Find where the given text appears and provide that cell's center as (X, Y) coordinate. 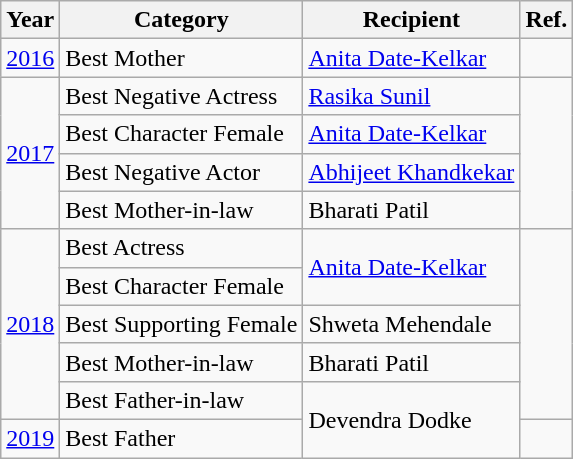
Year (30, 20)
Best Negative Actor (182, 172)
Ref. (546, 20)
2019 (30, 438)
Rasika Sunil (412, 96)
Shweta Mehendale (412, 324)
2018 (30, 324)
Best Negative Actress (182, 96)
2016 (30, 58)
Category (182, 20)
Best Actress (182, 248)
Best Mother (182, 58)
Recipient (412, 20)
Devendra Dodke (412, 419)
Abhijeet Khandkekar (412, 172)
Best Father (182, 438)
Best Father-in-law (182, 400)
Best Supporting Female (182, 324)
2017 (30, 153)
